From the cell containing the given text, extract its center point as [X, Y] coordinate. 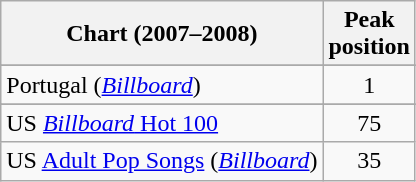
Chart (2007–2008) [162, 34]
US Adult Pop Songs (Billboard) [162, 161]
35 [369, 161]
75 [369, 123]
US Billboard Hot 100 [162, 123]
Peakposition [369, 34]
Portugal (Billboard) [162, 85]
1 [369, 85]
